Output the (X, Y) coordinate of the center of the cell containing the given text.  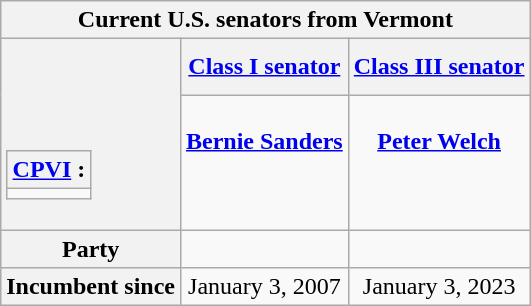
January 3, 2023 (439, 287)
Class I senator (264, 67)
Current U.S. senators from Vermont (266, 20)
Incumbent since (91, 287)
Peter Welch (439, 162)
Class III senator (439, 67)
Bernie Sanders (264, 162)
January 3, 2007 (264, 287)
Party (91, 249)
